Locate the cell with the specified text and output its (X, Y) center coordinate. 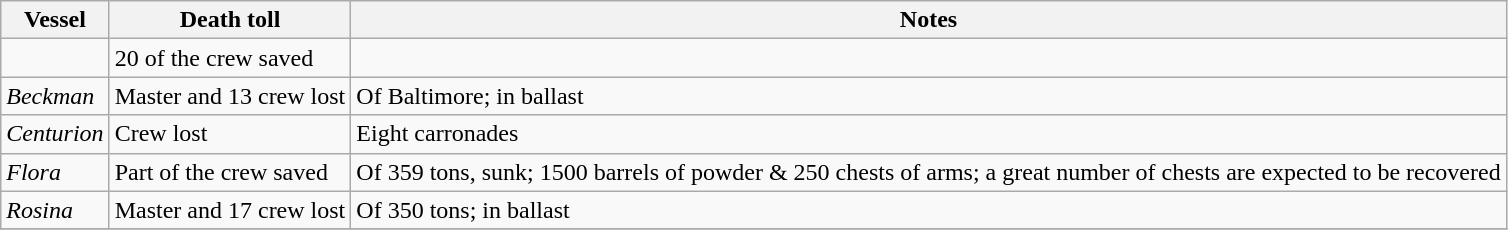
Rosina (55, 210)
Part of the crew saved (230, 172)
Of 350 tons; in ballast (928, 210)
Master and 13 crew lost (230, 96)
Flora (55, 172)
20 of the crew saved (230, 58)
Beckman (55, 96)
Centurion (55, 134)
Death toll (230, 20)
Eight carronades (928, 134)
Notes (928, 20)
Of Baltimore; in ballast (928, 96)
Of 359 tons, sunk; 1500 barrels of powder & 250 chests of arms; a great number of chests are expected to be recovered (928, 172)
Crew lost (230, 134)
Master and 17 crew lost (230, 210)
Vessel (55, 20)
